Capture the cell that displays the provided text and extract its (X, Y) central coordinate. 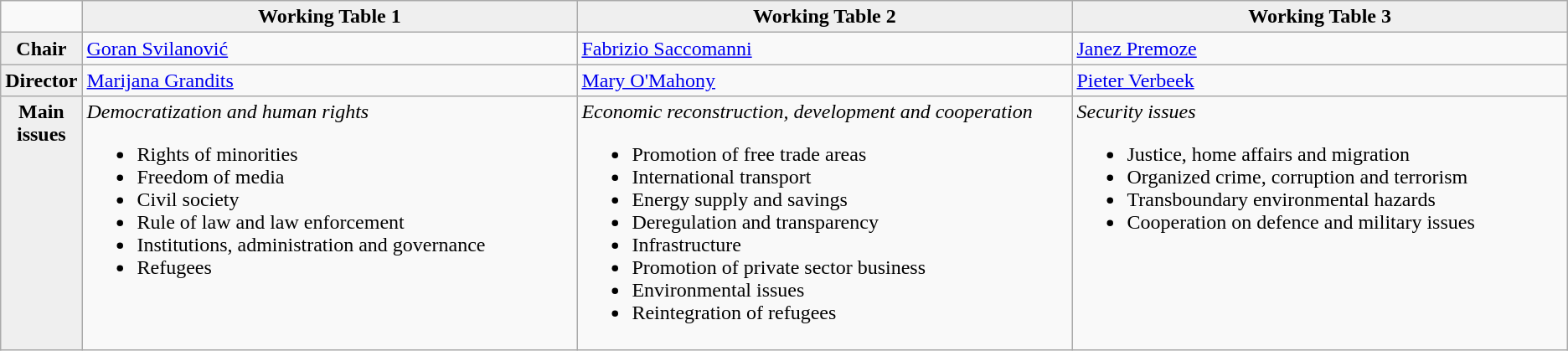
Marijana Grandits (330, 80)
Goran Svilanović (330, 49)
Director (42, 80)
Chair (42, 49)
Pieter Verbeek (1320, 80)
Fabrizio Saccomanni (824, 49)
Janez Premoze (1320, 49)
Working Table 1 (330, 17)
Main issues (42, 223)
Mary O'Mahony (824, 80)
Working Table 3 (1320, 17)
Working Table 2 (824, 17)
